Find where the given text appears and provide that cell's center as [X, Y] coordinate. 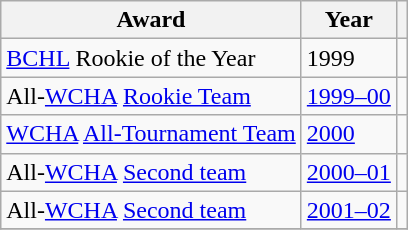
All-WCHA Rookie Team [152, 96]
Year [348, 20]
2000–01 [348, 172]
WCHA All-Tournament Team [152, 134]
2000 [348, 134]
1999 [348, 58]
2001–02 [348, 210]
1999–00 [348, 96]
Award [152, 20]
BCHL Rookie of the Year [152, 58]
